Locate the cell with the specified text and output its [x, y] center coordinate. 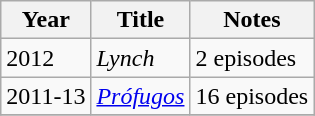
Year [46, 20]
Title [140, 20]
2012 [46, 58]
Lynch [140, 58]
Notes [252, 20]
Prófugos [140, 96]
2011-13 [46, 96]
2 episodes [252, 58]
16 episodes [252, 96]
